Scan for the cell matching the given text and deliver its [x, y] coordinate at center. 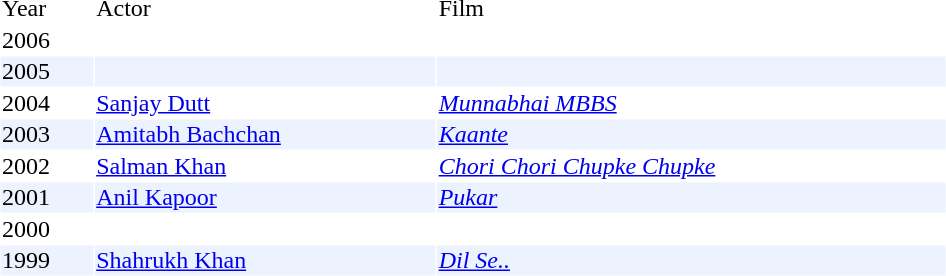
2002 [46, 166]
Shahrukh Khan [266, 261]
Amitabh Bachchan [266, 135]
2005 [46, 71]
1999 [46, 261]
Dil Se.. [691, 261]
2004 [46, 103]
Kaante [691, 135]
Sanjay Dutt [266, 103]
Anil Kapoor [266, 197]
Salman Khan [266, 166]
2001 [46, 197]
2000 [46, 229]
2006 [46, 40]
Pukar [691, 197]
Chori Chori Chupke Chupke [691, 166]
Munnabhai MBBS [691, 103]
2003 [46, 135]
